Extract the (x, y) coordinate from the center of the cell holding the provided text.  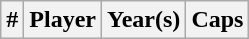
Caps (218, 20)
# (12, 20)
Year(s) (144, 20)
Player (63, 20)
